Pinpoint the cell where the given text exists, returning its (x, y) midpoint coordinate. 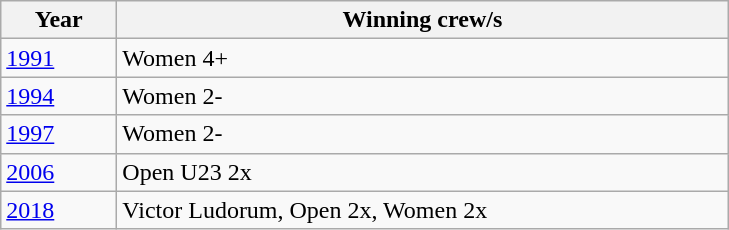
2006 (59, 172)
2018 (59, 210)
1991 (59, 58)
Women 4+ (422, 58)
Open U23 2x (422, 172)
1997 (59, 134)
Winning crew/s (422, 20)
Victor Ludorum, Open 2x, Women 2x (422, 210)
1994 (59, 96)
Year (59, 20)
